Pinpoint the cell where the given text exists, returning its [x, y] midpoint coordinate. 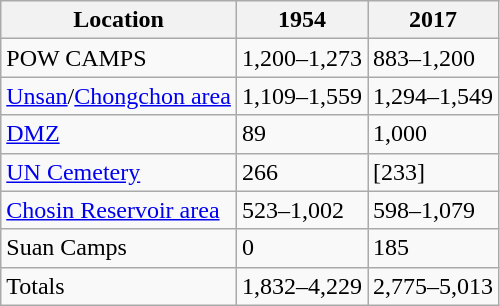
POW CAMPS [119, 58]
1,000 [434, 134]
[233] [434, 172]
DMZ [119, 134]
523–1,002 [302, 210]
185 [434, 248]
266 [302, 172]
Totals [119, 286]
1954 [302, 20]
Location [119, 20]
Unsan/Chongchon area [119, 96]
2017 [434, 20]
598–1,079 [434, 210]
2,775–5,013 [434, 286]
Chosin Reservoir area [119, 210]
1,200–1,273 [302, 58]
1,109–1,559 [302, 96]
0 [302, 248]
883–1,200 [434, 58]
1,294–1,549 [434, 96]
1,832–4,229 [302, 286]
UN Cemetery [119, 172]
Suan Camps [119, 248]
89 [302, 134]
